Scan for the cell matching the given text and deliver its [x, y] coordinate at center. 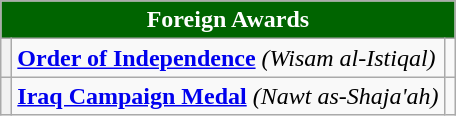
Order of Independence (Wisam al-Istiqal) [228, 58]
Iraq Campaign Medal (Nawt as-Shaja'ah) [228, 96]
Foreign Awards [228, 20]
